From the cell containing the given text, extract its center point as (x, y) coordinate. 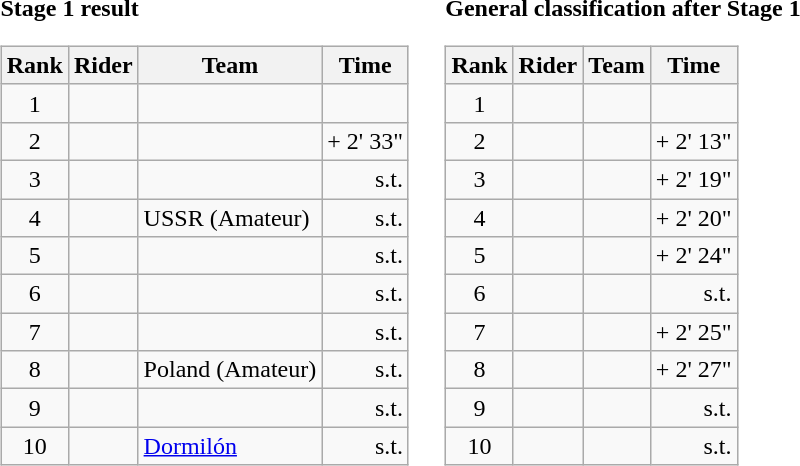
+ 2' 24" (694, 256)
+ 2' 27" (694, 370)
+ 2' 33" (366, 141)
USSR (Amateur) (230, 217)
+ 2' 20" (694, 217)
Dormilón (230, 446)
+ 2' 19" (694, 179)
Poland (Amateur) (230, 370)
+ 2' 13" (694, 141)
+ 2' 25" (694, 332)
